Return the (x, y) coordinate for the center point of the cell that contains the specified text.  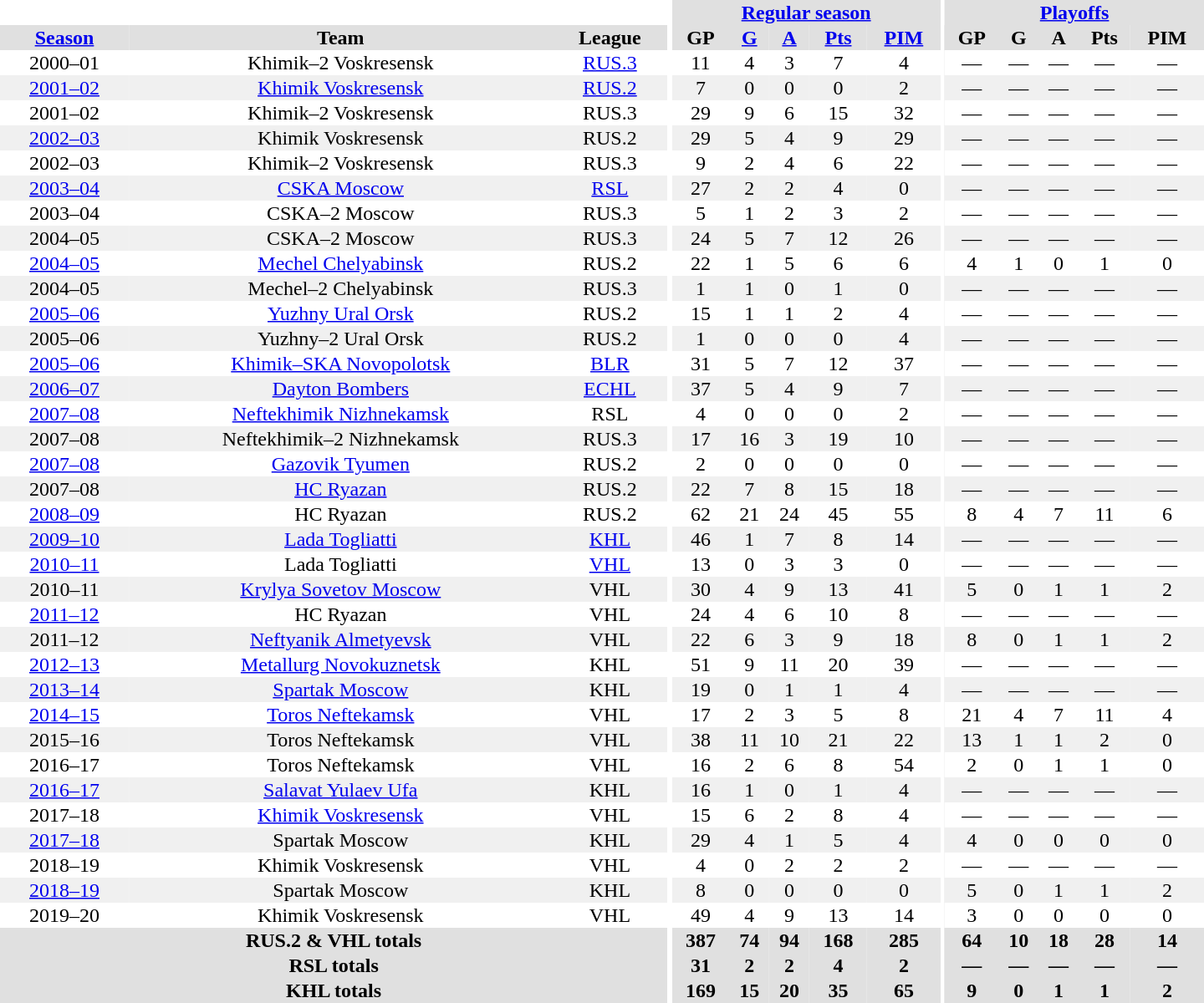
45 (838, 514)
ECHL (610, 389)
2009–10 (64, 539)
Mechel–2 Chelyabinsk (341, 288)
39 (904, 664)
Metallurg Novokuznetsk (341, 664)
62 (701, 514)
55 (904, 514)
32 (904, 113)
Salavat Yulaev Ufa (341, 790)
94 (789, 940)
46 (701, 539)
2014–15 (64, 715)
49 (701, 915)
Neftekhimik–2 Nizhnekamsk (341, 439)
BLR (610, 364)
Gazovik Tyumen (341, 464)
KHL totals (334, 990)
74 (749, 940)
38 (701, 740)
Neftyanik Almetyevsk (341, 639)
RUS.2 & VHL totals (334, 940)
2013–14 (64, 690)
2006–07 (64, 389)
26 (904, 238)
30 (701, 589)
2015–16 (64, 740)
27 (701, 188)
Neftekhimik Nizhnekamsk (341, 414)
Yuzhny–2 Ural Orsk (341, 339)
35 (838, 990)
51 (701, 664)
Team (341, 38)
2000–01 (64, 63)
169 (701, 990)
Season (64, 38)
Yuzhny Ural Orsk (341, 313)
41 (904, 589)
168 (838, 940)
Khimik–SKA Novopolotsk (341, 364)
28 (1105, 940)
Mechel Chelyabinsk (341, 263)
Krylya Sovetov Moscow (341, 589)
285 (904, 940)
League (610, 38)
65 (904, 990)
CSKA Moscow (341, 188)
64 (972, 940)
2008–09 (64, 514)
Playoffs (1074, 13)
2012–13 (64, 664)
387 (701, 940)
54 (904, 765)
RSL totals (334, 965)
Dayton Bombers (341, 389)
Regular season (806, 13)
2019–20 (64, 915)
